Extract the [X, Y] coordinate from the center of the cell holding the provided text.  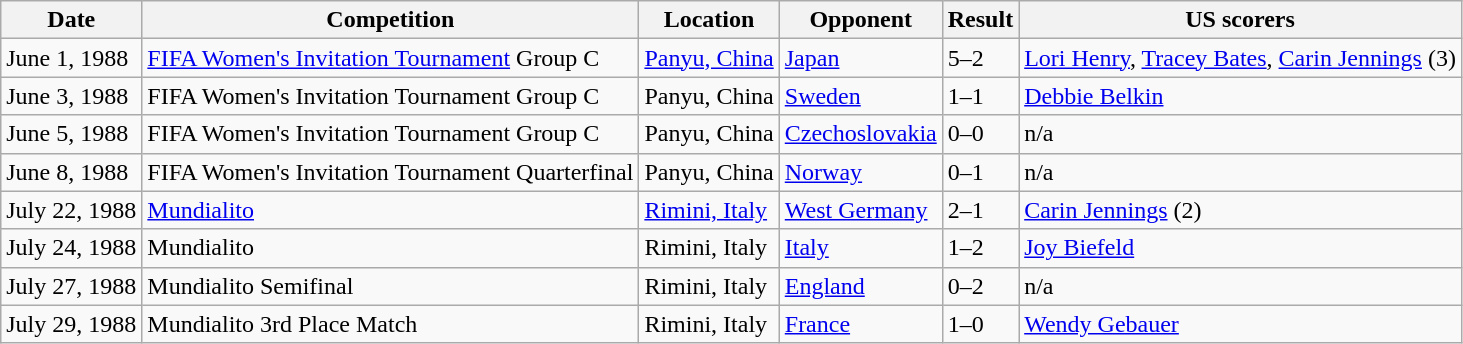
June 3, 1988 [72, 96]
5–2 [980, 58]
West Germany [860, 210]
Norway [860, 172]
July 29, 1988 [72, 324]
France [860, 324]
FIFA Women's Invitation Tournament Quarterfinal [390, 172]
June 8, 1988 [72, 172]
1–0 [980, 324]
US scorers [1240, 20]
Wendy Gebauer [1240, 324]
June 5, 1988 [72, 134]
Japan [860, 58]
Date [72, 20]
July 22, 1988 [72, 210]
1–1 [980, 96]
1–2 [980, 248]
Mundialito 3rd Place Match [390, 324]
0–0 [980, 134]
Joy Biefeld [1240, 248]
Result [980, 20]
Location [709, 20]
July 27, 1988 [72, 286]
Mundialito Semifinal [390, 286]
0–2 [980, 286]
Competition [390, 20]
Italy [860, 248]
June 1, 1988 [72, 58]
England [860, 286]
Sweden [860, 96]
Opponent [860, 20]
Lori Henry, Tracey Bates, Carin Jennings (3) [1240, 58]
Czechoslovakia [860, 134]
0–1 [980, 172]
Carin Jennings (2) [1240, 210]
July 24, 1988 [72, 248]
2–1 [980, 210]
Debbie Belkin [1240, 96]
